Determine the (x, y) coordinate at the center of the cell enclosing the given text.  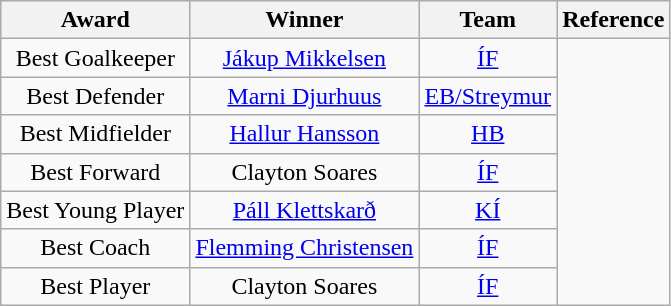
Páll Klettskarð (304, 210)
Marni Djurhuus (304, 96)
HB (488, 134)
Reference (614, 20)
Best Forward (96, 172)
KÍ (488, 210)
Jákup Mikkelsen (304, 58)
Best Coach (96, 248)
Team (488, 20)
Winner (304, 20)
Best Player (96, 286)
Flemming Christensen (304, 248)
Hallur Hansson (304, 134)
Best Midfielder (96, 134)
Award (96, 20)
Best Goalkeeper (96, 58)
EB/Streymur (488, 96)
Best Young Player (96, 210)
Best Defender (96, 96)
